Find where the given text appears and provide that cell's center as (X, Y) coordinate. 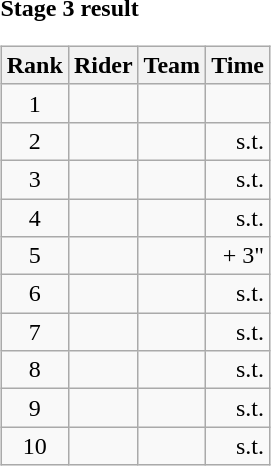
1 (34, 103)
Rider (103, 65)
5 (34, 256)
10 (34, 446)
+ 3" (238, 256)
Rank (34, 65)
7 (34, 332)
Time (238, 65)
6 (34, 294)
8 (34, 370)
4 (34, 217)
2 (34, 141)
9 (34, 408)
3 (34, 179)
Team (172, 65)
